Determine the [x, y] coordinate at the center of the cell enclosing the given text.  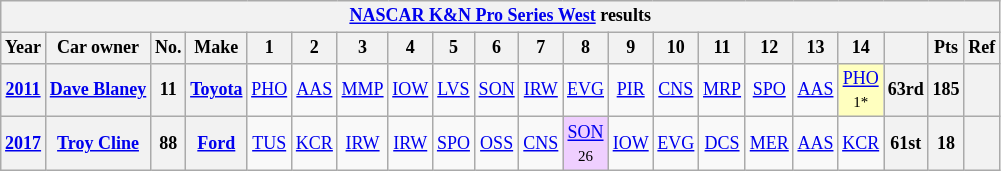
Ref [982, 48]
Car owner [98, 48]
MMP [362, 90]
63rd [906, 90]
Troy Cline [98, 144]
4 [410, 48]
Ford [216, 144]
SON26 [586, 144]
MER [769, 144]
DCS [722, 144]
10 [676, 48]
5 [454, 48]
No. [168, 48]
Year [24, 48]
MRP [722, 90]
61st [906, 144]
6 [496, 48]
Toyota [216, 90]
13 [816, 48]
14 [861, 48]
Dave Blaney [98, 90]
18 [946, 144]
Make [216, 48]
7 [541, 48]
PHO1* [861, 90]
OSS [496, 144]
12 [769, 48]
9 [630, 48]
NASCAR K&N Pro Series West results [500, 16]
185 [946, 90]
3 [362, 48]
Pts [946, 48]
88 [168, 144]
2017 [24, 144]
1 [270, 48]
SON [496, 90]
LVS [454, 90]
8 [586, 48]
TUS [270, 144]
PIR [630, 90]
PHO [270, 90]
2 [315, 48]
2011 [24, 90]
